Return the [x, y] coordinate for the center point of the cell that contains the specified text.  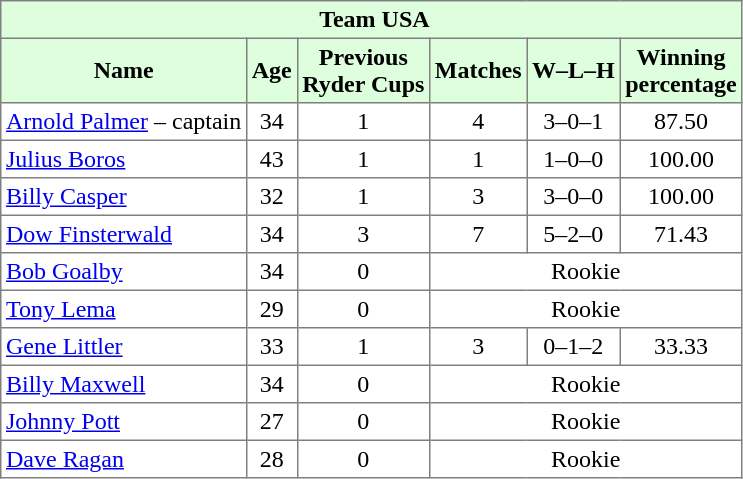
Winningpercentage [681, 70]
33.33 [681, 347]
27 [272, 422]
7 [478, 234]
Billy Casper [124, 197]
PreviousRyder Cups [364, 70]
Dave Ragan [124, 459]
Arnold Palmer – captain [124, 122]
Bob Goalby [124, 272]
1–0–0 [574, 159]
Name [124, 70]
4 [478, 122]
Tony Lema [124, 309]
Matches [478, 70]
Team USA [372, 20]
87.50 [681, 122]
43 [272, 159]
Dow Finsterwald [124, 234]
Gene Littler [124, 347]
3–0–1 [574, 122]
Johnny Pott [124, 422]
3–0–0 [574, 197]
32 [272, 197]
Julius Boros [124, 159]
28 [272, 459]
33 [272, 347]
Billy Maxwell [124, 384]
Age [272, 70]
29 [272, 309]
W–L–H [574, 70]
71.43 [681, 234]
0–1–2 [574, 347]
5–2–0 [574, 234]
